Capture the cell that displays the provided text and extract its [X, Y] central coordinate. 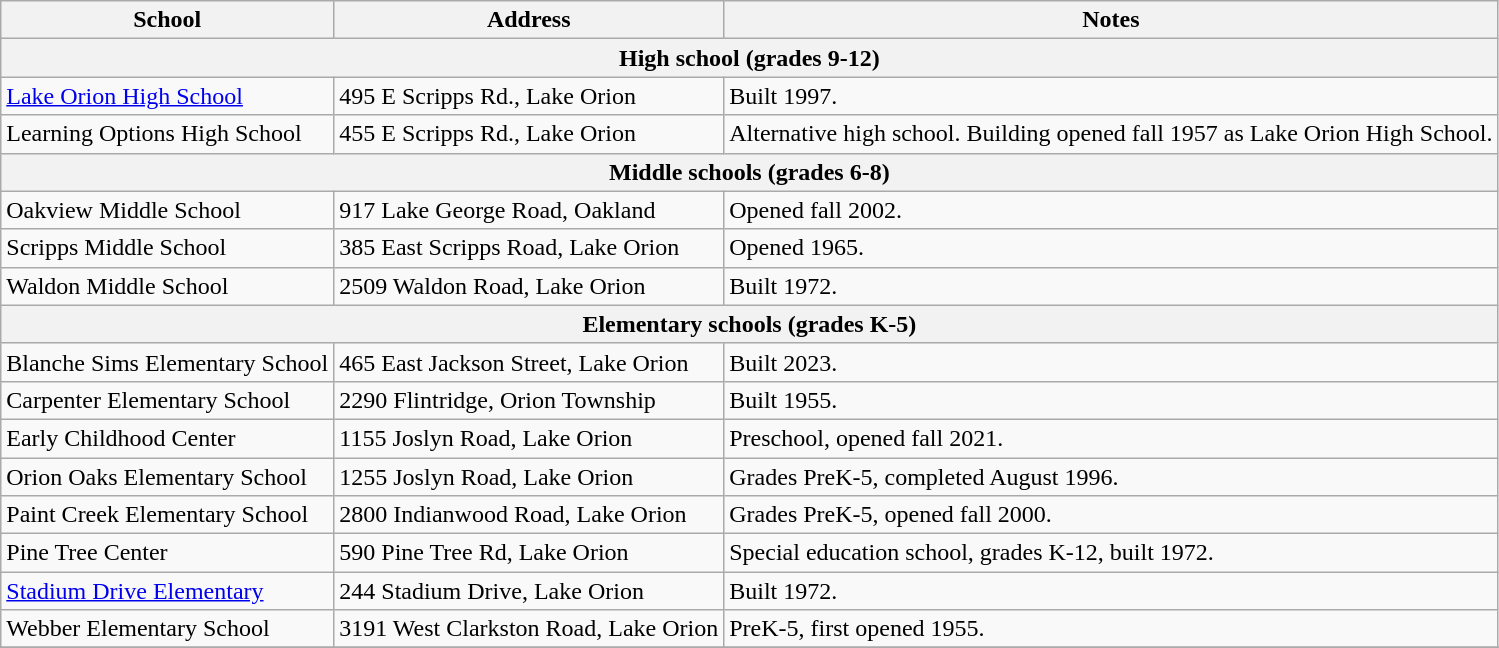
244 Stadium Drive, Lake Orion [529, 591]
Special education school, grades K-12, built 1972. [1111, 553]
Opened 1965. [1111, 248]
PreK-5, first opened 1955. [1111, 629]
Address [529, 20]
Carpenter Elementary School [168, 400]
2290 Flintridge, Orion Township [529, 400]
917 Lake George Road, Oakland [529, 210]
Grades PreK-5, opened fall 2000. [1111, 515]
Grades PreK-5, completed August 1996. [1111, 477]
Waldon Middle School [168, 286]
Scripps Middle School [168, 248]
495 E Scripps Rd., Lake Orion [529, 96]
Middle schools (grades 6-8) [750, 172]
1255 Joslyn Road, Lake Orion [529, 477]
3191 West Clarkston Road, Lake Orion [529, 629]
Learning Options High School [168, 134]
Notes [1111, 20]
Alternative high school. Building opened fall 1957 as Lake Orion High School. [1111, 134]
Elementary schools (grades K-5) [750, 324]
Oakview Middle School [168, 210]
Paint Creek Elementary School [168, 515]
385 East Scripps Road, Lake Orion [529, 248]
High school (grades 9-12) [750, 58]
465 East Jackson Street, Lake Orion [529, 362]
2509 Waldon Road, Lake Orion [529, 286]
455 E Scripps Rd., Lake Orion [529, 134]
Webber Elementary School [168, 629]
School [168, 20]
Built 1997. [1111, 96]
Pine Tree Center [168, 553]
590 Pine Tree Rd, Lake Orion [529, 553]
1155 Joslyn Road, Lake Orion [529, 438]
Blanche Sims Elementary School [168, 362]
Orion Oaks Elementary School [168, 477]
Built 2023. [1111, 362]
2800 Indianwood Road, Lake Orion [529, 515]
Lake Orion High School [168, 96]
Preschool, opened fall 2021. [1111, 438]
Stadium Drive Elementary [168, 591]
Opened fall 2002. [1111, 210]
Early Childhood Center [168, 438]
Built 1955. [1111, 400]
